Determine the (X, Y) coordinate at the center of the cell enclosing the given text.  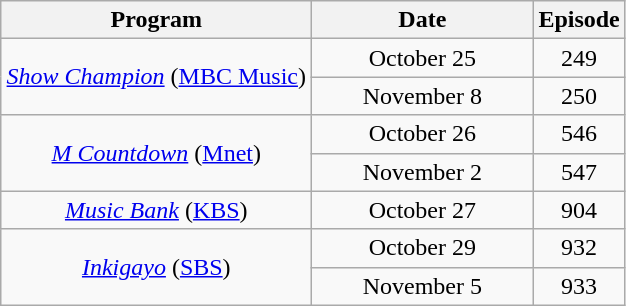
November 2 (422, 172)
October 26 (422, 134)
932 (579, 248)
Inkigayo (SBS) (156, 267)
Program (156, 20)
Show Champion (MBC Music) (156, 77)
Episode (579, 20)
November 8 (422, 96)
250 (579, 96)
Music Bank (KBS) (156, 210)
November 5 (422, 286)
October 29 (422, 248)
547 (579, 172)
October 25 (422, 58)
249 (579, 58)
933 (579, 286)
M Countdown (Mnet) (156, 153)
October 27 (422, 210)
904 (579, 210)
Date (422, 20)
546 (579, 134)
